Determine the [X, Y] coordinate at the center of the cell enclosing the given text.  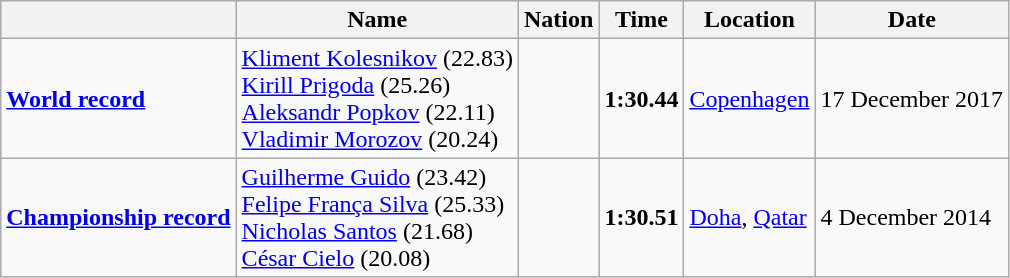
Location [750, 20]
Championship record [118, 218]
17 December 2017 [912, 98]
1:30.44 [642, 98]
Name [377, 20]
Time [642, 20]
Doha, Qatar [750, 218]
Guilherme Guido (23.42)Felipe França Silva (25.33)Nicholas Santos (21.68)César Cielo (20.08) [377, 218]
Nation [558, 20]
Copenhagen [750, 98]
Kliment Kolesnikov (22.83)Kirill Prigoda (25.26)Aleksandr Popkov (22.11)Vladimir Morozov (20.24) [377, 98]
Date [912, 20]
1:30.51 [642, 218]
World record [118, 98]
4 December 2014 [912, 218]
